Capture the cell that displays the provided text and extract its (X, Y) central coordinate. 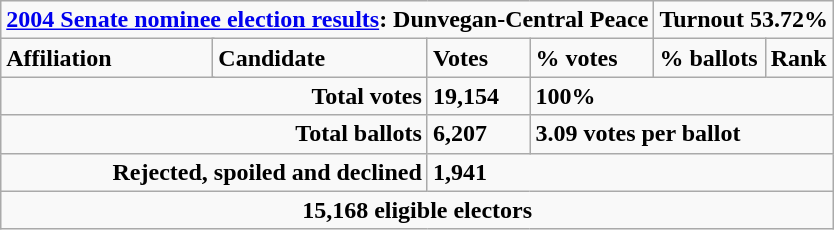
% ballots (710, 58)
Total votes (214, 96)
6,207 (478, 134)
Votes (478, 58)
% votes (592, 58)
Total ballots (214, 134)
Rank (799, 58)
Turnout 53.72% (744, 20)
2004 Senate nominee election results: Dunvegan-Central Peace (328, 20)
15,168 eligible electors (418, 210)
100% (682, 96)
3.09 votes per ballot (682, 134)
Candidate (320, 58)
1,941 (630, 172)
19,154 (478, 96)
Affiliation (107, 58)
Rejected, spoiled and declined (214, 172)
